From the cell containing the given text, extract its center point as [x, y] coordinate. 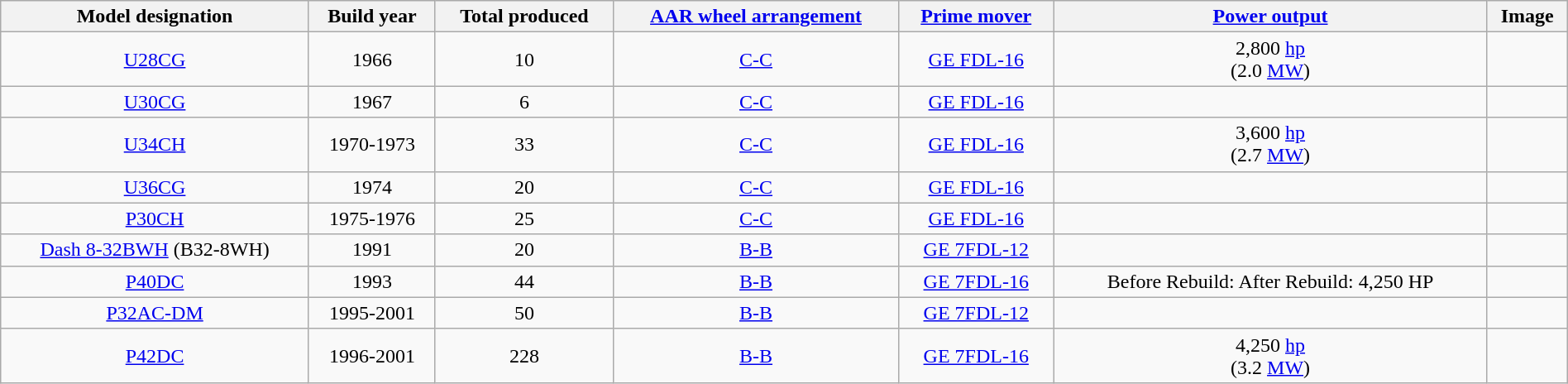
Before Rebuild: After Rebuild: 4,250 HP [1270, 281]
U34CH [155, 144]
Model designation [155, 17]
AAR wheel arrangement [756, 17]
1967 [372, 102]
33 [524, 144]
44 [524, 281]
P40DC [155, 281]
Prime mover [976, 17]
1991 [372, 250]
4,250 hp(3.2 MW) [1270, 356]
Dash 8-32BWH (B32-8WH) [155, 250]
25 [524, 218]
2,800 hp(2.0 MW) [1270, 60]
50 [524, 313]
1996-2001 [372, 356]
1970-1973 [372, 144]
1995-2001 [372, 313]
Build year [372, 17]
Total produced [524, 17]
1974 [372, 187]
U28CG [155, 60]
U36CG [155, 187]
228 [524, 356]
P30CH [155, 218]
Power output [1270, 17]
1966 [372, 60]
1975-1976 [372, 218]
Image [1527, 17]
10 [524, 60]
P32AC-DM [155, 313]
6 [524, 102]
P42DC [155, 356]
1993 [372, 281]
3,600 hp(2.7 MW) [1270, 144]
U30CG [155, 102]
